Identify which cell holds the provided text, then report its (x, y) central coordinate. 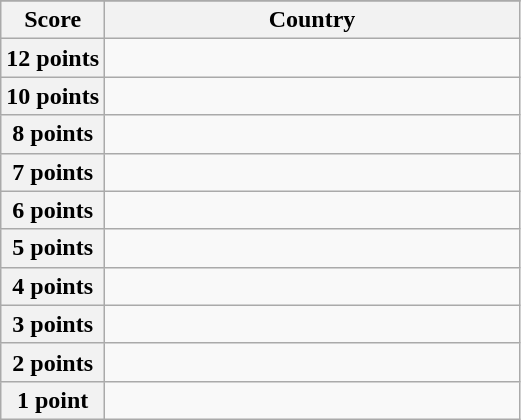
10 points (53, 96)
5 points (53, 248)
2 points (53, 362)
4 points (53, 286)
12 points (53, 58)
3 points (53, 324)
7 points (53, 172)
1 point (53, 400)
8 points (53, 134)
Country (312, 20)
Score (53, 20)
6 points (53, 210)
